Search for the cell housing the specified text and yield its (x, y) center coordinate. 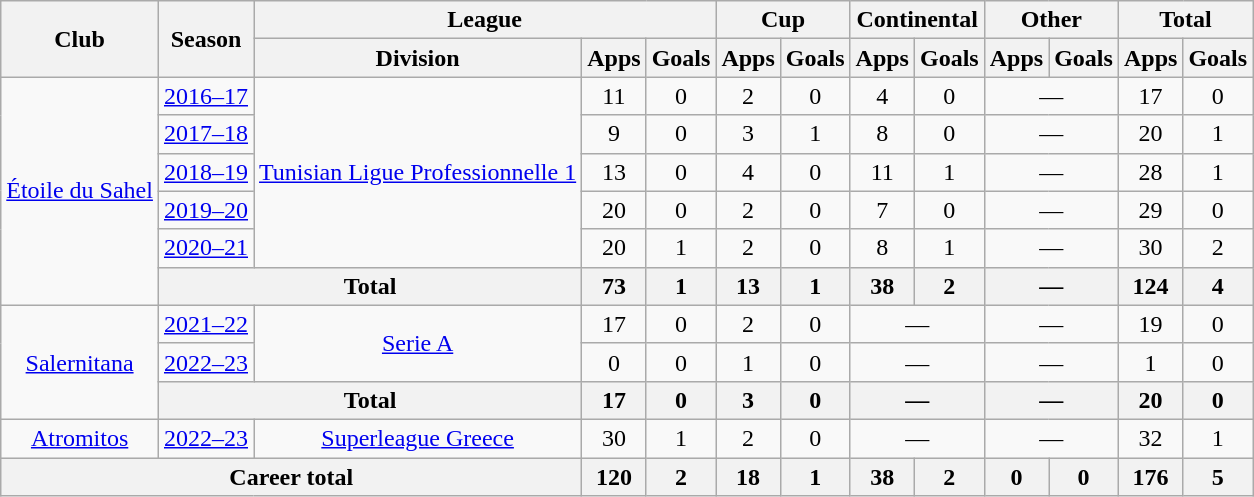
2016–17 (206, 96)
124 (1150, 286)
73 (614, 286)
29 (1150, 210)
2020–21 (206, 248)
Continental (917, 20)
Career total (292, 477)
2018–19 (206, 172)
Superleague Greece (418, 438)
7 (882, 210)
2021–22 (206, 324)
28 (1150, 172)
32 (1150, 438)
5 (1218, 477)
Season (206, 39)
Other (1051, 20)
Division (418, 58)
176 (1150, 477)
2019–20 (206, 210)
2017–18 (206, 134)
Atromitos (80, 438)
120 (614, 477)
18 (748, 477)
19 (1150, 324)
Tunisian Ligue Professionnelle 1 (418, 172)
Cup (783, 20)
League (485, 20)
Serie A (418, 343)
Salernitana (80, 362)
Étoile du Sahel (80, 191)
9 (614, 134)
Club (80, 39)
